Return the (x, y) coordinate for the center point of the cell that contains the specified text.  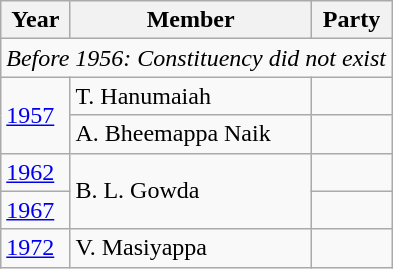
Party (351, 20)
1967 (36, 210)
A. Bheemappa Naik (191, 134)
T. Hanumaiah (191, 96)
Before 1956: Constituency did not exist (196, 58)
1972 (36, 248)
1957 (36, 115)
B. L. Gowda (191, 191)
Member (191, 20)
1962 (36, 172)
V. Masiyappa (191, 248)
Year (36, 20)
